Search for the cell housing the specified text and yield its [X, Y] center coordinate. 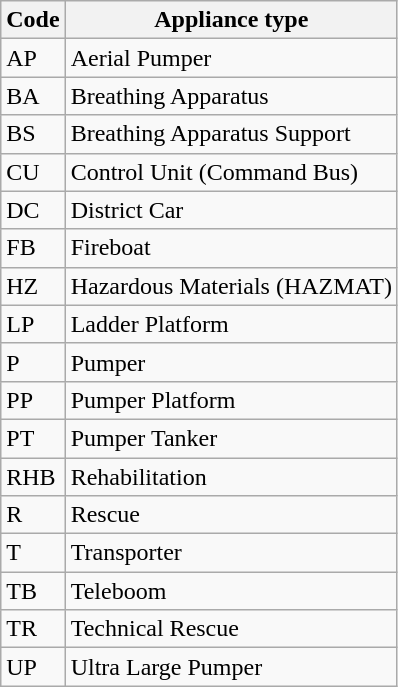
T [33, 553]
Rescue [231, 515]
TB [33, 591]
Pumper Platform [231, 400]
Pumper [231, 362]
PT [33, 438]
Teleboom [231, 591]
CU [33, 172]
Fireboat [231, 248]
DC [33, 210]
BA [33, 96]
District Car [231, 210]
Appliance type [231, 20]
Pumper Tanker [231, 438]
Ultra Large Pumper [231, 667]
Breathing Apparatus Support [231, 134]
Breathing Apparatus [231, 96]
RHB [33, 477]
Transporter [231, 553]
LP [33, 324]
TR [33, 629]
Aerial Pumper [231, 58]
BS [33, 134]
Hazardous Materials (HAZMAT) [231, 286]
R [33, 515]
P [33, 362]
Ladder Platform [231, 324]
AP [33, 58]
Rehabilitation [231, 477]
HZ [33, 286]
UP [33, 667]
Control Unit (Command Bus) [231, 172]
Code [33, 20]
Technical Rescue [231, 629]
FB [33, 248]
PP [33, 400]
